Identify which cell holds the provided text, then report its (X, Y) central coordinate. 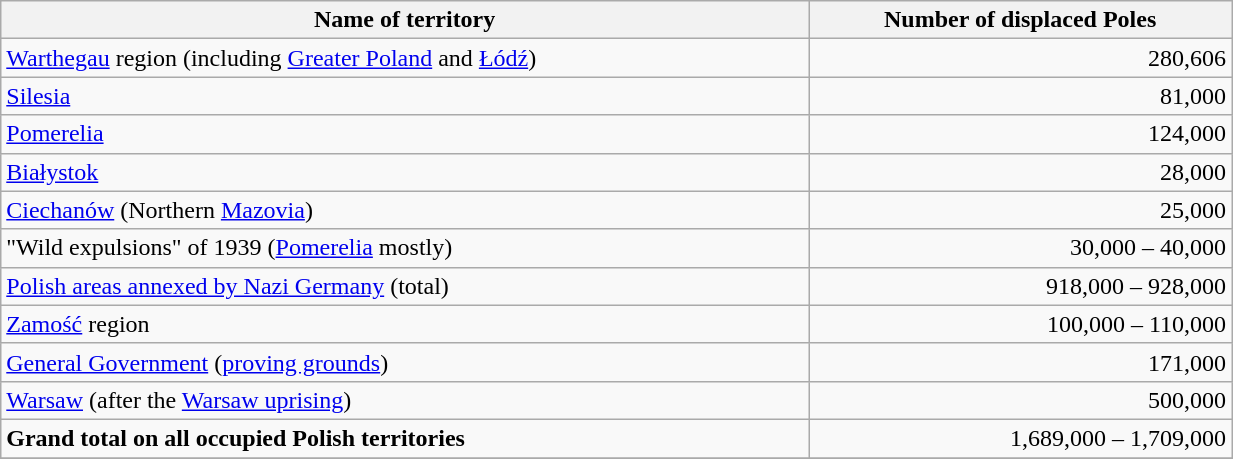
171,000 (1020, 362)
Silesia (405, 96)
Name of territory (405, 20)
500,000 (1020, 400)
81,000 (1020, 96)
"Wild expulsions" of 1939 (Pomerelia mostly) (405, 248)
Zamość region (405, 324)
Grand total on all occupied Polish territories (405, 438)
30,000 – 40,000 (1020, 248)
Warthegau region (including Greater Poland and Łódź) (405, 58)
Number of displaced Poles (1020, 20)
Białystok (405, 172)
General Government (proving grounds) (405, 362)
Warsaw (after the Warsaw uprising) (405, 400)
1,689,000 – 1,709,000 (1020, 438)
Ciechanów (Northern Mazovia) (405, 210)
25,000 (1020, 210)
918,000 – 928,000 (1020, 286)
280,606 (1020, 58)
100,000 – 110,000 (1020, 324)
Polish areas annexed by Nazi Germany (total) (405, 286)
28,000 (1020, 172)
124,000 (1020, 134)
Pomerelia (405, 134)
